From the cell containing the given text, extract its center point as (x, y) coordinate. 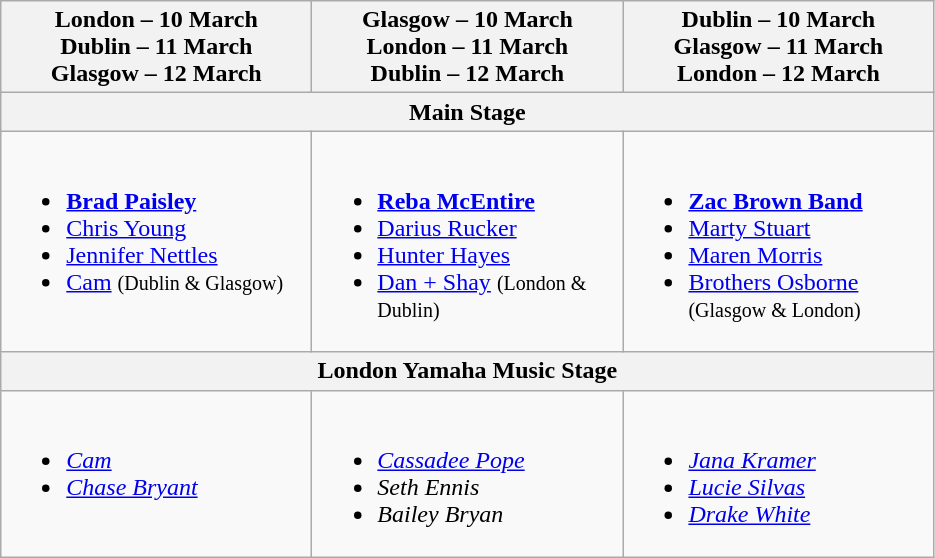
Brad PaisleyChris YoungJennifer NettlesCam (Dublin & Glasgow) (156, 242)
CamChase Bryant (156, 474)
Dublin – 10 MarchGlasgow – 11 MarchLondon – 12 March (778, 47)
Zac Brown BandMarty StuartMaren MorrisBrothers Osborne (Glasgow & London) (778, 242)
Main Stage (468, 112)
London – 10 MarchDublin – 11 MarchGlasgow – 12 March (156, 47)
Glasgow – 10 MarchLondon – 11 MarchDublin – 12 March (468, 47)
Jana KramerLucie SilvasDrake White (778, 474)
Reba McEntireDarius RuckerHunter HayesDan + Shay (London & Dublin) (468, 242)
London Yamaha Music Stage (468, 371)
Cassadee PopeSeth EnnisBailey Bryan (468, 474)
